For the text-containing cell, return its midpoint in [x, y] coordinate format. 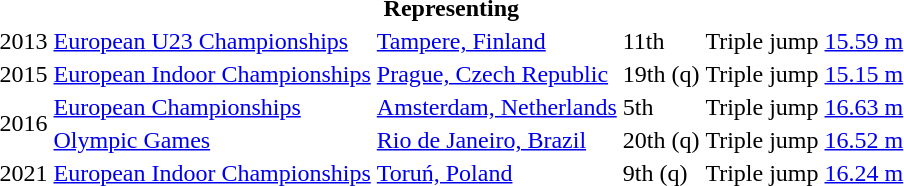
Rio de Janeiro, Brazil [496, 140]
Amsterdam, Netherlands [496, 107]
European U23 Championships [212, 41]
19th (q) [661, 74]
20th (q) [661, 140]
European Indoor Championships [212, 74]
Tampere, Finland [496, 41]
European Championships [212, 107]
11th [661, 41]
Olympic Games [212, 140]
Prague, Czech Republic [496, 74]
5th [661, 107]
